Pinpoint the cell where the given text exists, returning its [x, y] midpoint coordinate. 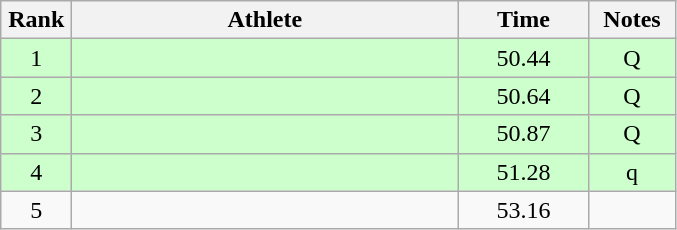
Rank [36, 20]
Time [524, 20]
5 [36, 210]
53.16 [524, 210]
Notes [632, 20]
51.28 [524, 172]
50.44 [524, 58]
1 [36, 58]
2 [36, 96]
q [632, 172]
50.87 [524, 134]
Athlete [265, 20]
50.64 [524, 96]
4 [36, 172]
3 [36, 134]
